Find where the given text appears and provide that cell's center as (X, Y) coordinate. 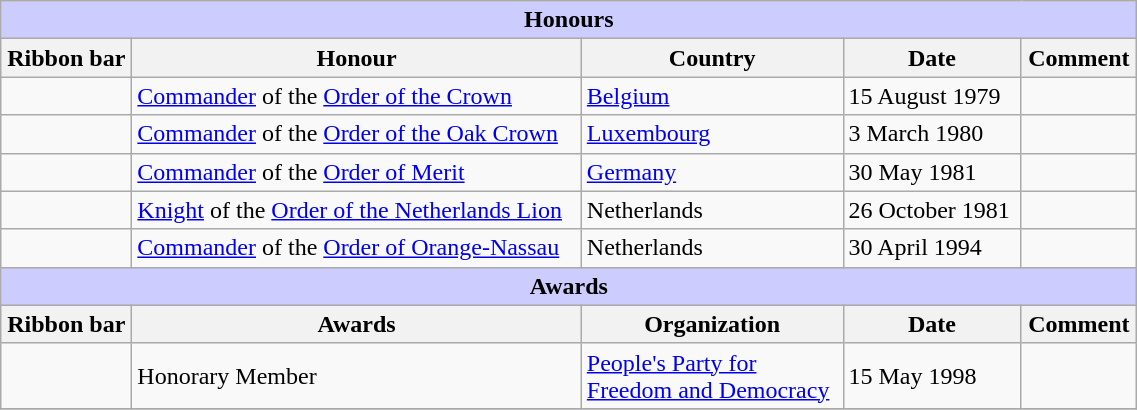
Germany (712, 172)
Luxembourg (712, 134)
People's Party for Freedom and Democracy (712, 376)
15 August 1979 (932, 96)
26 October 1981 (932, 210)
30 May 1981 (932, 172)
15 May 1998 (932, 376)
Commander of the Order of the Oak Crown (356, 134)
Honours (569, 20)
Knight of the Order of the Netherlands Lion (356, 210)
Country (712, 58)
Commander of the Order of Merit (356, 172)
3 March 1980 (932, 134)
Honorary Member (356, 376)
Commander of the Order of the Crown (356, 96)
Belgium (712, 96)
Commander of the Order of Orange-Nassau (356, 248)
Organization (712, 324)
30 April 1994 (932, 248)
Honour (356, 58)
